Provide the [X, Y] coordinate of the cell's center where the given text is located.  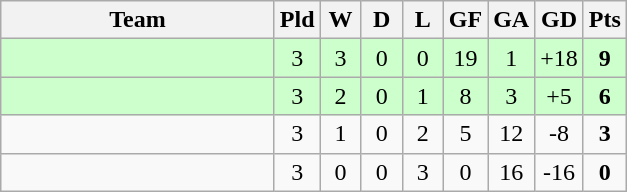
GA [512, 20]
19 [465, 58]
9 [604, 58]
D [382, 20]
-16 [560, 172]
5 [465, 134]
W [340, 20]
Pts [604, 20]
-8 [560, 134]
16 [512, 172]
L [422, 20]
Pld [297, 20]
GD [560, 20]
+5 [560, 96]
+18 [560, 58]
Team [138, 20]
GF [465, 20]
6 [604, 96]
12 [512, 134]
8 [465, 96]
